For the text-containing cell, return its midpoint in [X, Y] coordinate format. 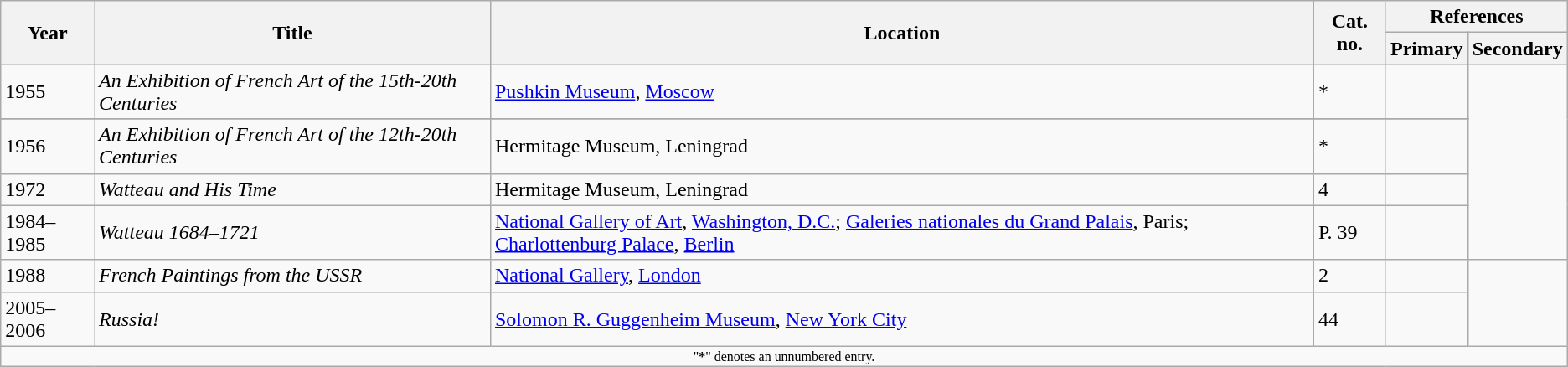
Solomon R. Guggenheim Museum, New York City [901, 318]
An Exhibition of French Art of the 12th-20th Centuries [293, 146]
National Gallery of Art, Washington, D.C.; Galeries nationales du Grand Palais, Paris; Charlottenburg Palace, Berlin [901, 233]
References [1476, 17]
2005–2006 [48, 318]
4 [1349, 189]
1972 [48, 189]
Location [901, 33]
Cat. no. [1349, 33]
Russia! [293, 318]
An Exhibition of French Art of the 15th-20th Centuries [293, 92]
Watteau and His Time [293, 189]
1984–1985 [48, 233]
2 [1349, 276]
1955 [48, 92]
Secondary [1518, 49]
1988 [48, 276]
French Paintings from the USSR [293, 276]
National Gallery, London [901, 276]
Watteau 1684–1721 [293, 233]
1956 [48, 146]
Pushkin Museum, Moscow [901, 92]
44 [1349, 318]
Title [293, 33]
Year [48, 33]
"*" denotes an unnumbered entry. [784, 356]
P. 39 [1349, 233]
Primary [1426, 49]
